Pinpoint the cell where the given text exists, returning its (X, Y) midpoint coordinate. 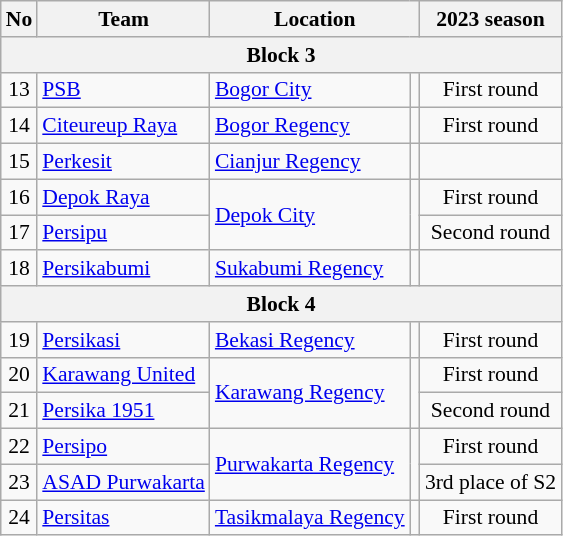
20 (20, 375)
Karawang United (124, 375)
No (20, 19)
13 (20, 90)
23 (20, 482)
24 (20, 518)
Citeureup Raya (124, 126)
Bogor City (310, 90)
3rd place of S2 (490, 482)
Team (124, 19)
17 (20, 233)
Depok City (310, 214)
Persikabumi (124, 269)
Location (315, 19)
14 (20, 126)
Persipo (124, 447)
18 (20, 269)
Cianjur Regency (310, 162)
Block 3 (281, 55)
2023 season (490, 19)
Karawang Regency (310, 392)
Purwakarta Regency (310, 464)
Block 4 (281, 304)
Persikasi (124, 340)
Perkesit (124, 162)
Bekasi Regency (310, 340)
Sukabumi Regency (310, 269)
Bogor Regency (310, 126)
16 (20, 197)
21 (20, 411)
Persika 1951 (124, 411)
Persipu (124, 233)
ASAD Purwakarta (124, 482)
Persitas (124, 518)
Tasikmalaya Regency (310, 518)
19 (20, 340)
22 (20, 447)
15 (20, 162)
Depok Raya (124, 197)
PSB (124, 90)
